Output the (x, y) coordinate of the center of the cell containing the given text.  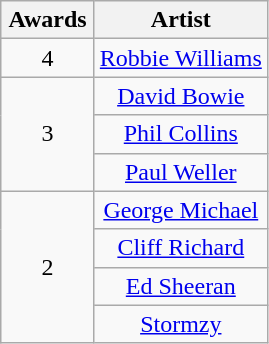
Phil Collins (180, 134)
Stormzy (180, 324)
Ed Sheeran (180, 286)
Cliff Richard (180, 248)
George Michael (180, 210)
3 (48, 134)
Awards (48, 20)
David Bowie (180, 96)
Paul Weller (180, 172)
4 (48, 58)
2 (48, 267)
Robbie Williams (180, 58)
Artist (180, 20)
